Provide the (X, Y) coordinate of the cell's center where the given text is located.  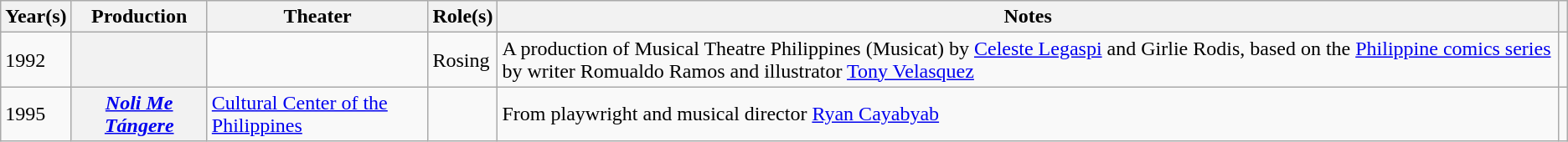
From playwright and musical director Ryan Cayabyab (1028, 114)
Cultural Center of the Philippines (317, 114)
Role(s) (462, 17)
Production (139, 17)
1992 (36, 60)
1995 (36, 114)
Year(s) (36, 17)
Noli Me Tángere (139, 114)
Theater (317, 17)
Notes (1028, 17)
Rosing (462, 60)
